Return the [x, y] coordinate for the center point of the cell that contains the specified text.  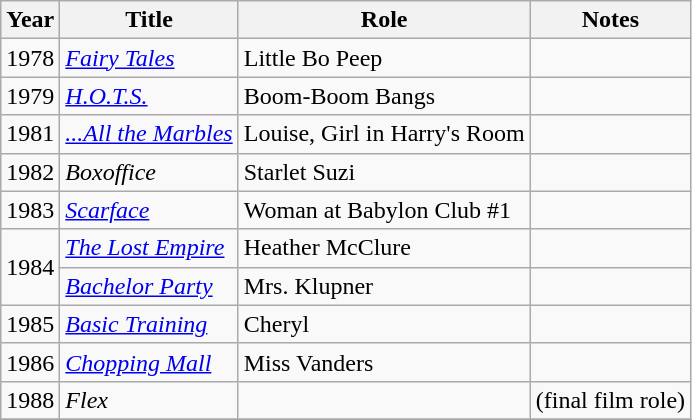
Louise, Girl in Harry's Room [384, 134]
Chopping Mall [149, 362]
1985 [30, 324]
Title [149, 20]
1984 [30, 267]
Woman at Babylon Club #1 [384, 210]
1986 [30, 362]
The Lost Empire [149, 248]
Boom-Boom Bangs [384, 96]
1981 [30, 134]
1982 [30, 172]
Fairy Tales [149, 58]
Notes [610, 20]
H.O.T.S. [149, 96]
Bachelor Party [149, 286]
Year [30, 20]
Flex [149, 400]
Heather McClure [384, 248]
Mrs. Klupner [384, 286]
Starlet Suzi [384, 172]
Basic Training [149, 324]
1979 [30, 96]
Cheryl [384, 324]
1978 [30, 58]
Little Bo Peep [384, 58]
Boxoffice [149, 172]
1988 [30, 400]
...All the Marbles [149, 134]
Role [384, 20]
Scarface [149, 210]
1983 [30, 210]
(final film role) [610, 400]
Miss Vanders [384, 362]
